Determine the [x, y] coordinate at the center of the cell enclosing the given text.  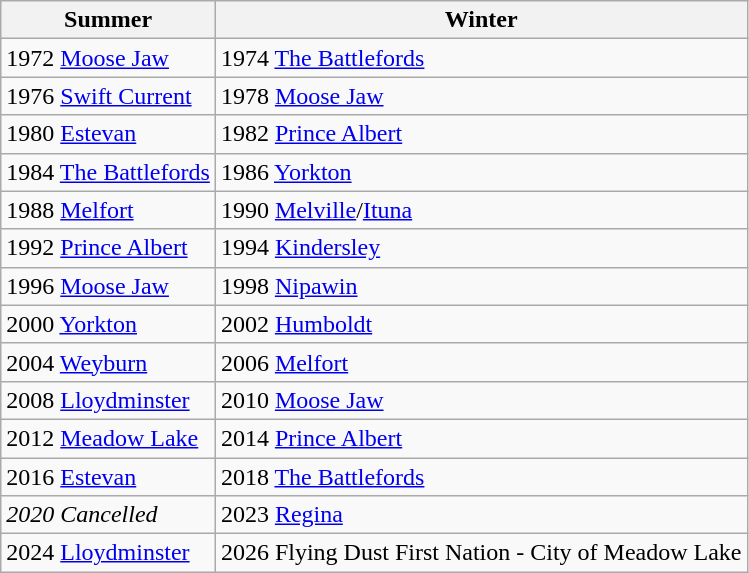
1988 Melfort [108, 210]
2014 Prince Albert [481, 438]
1990 Melville/Ituna [481, 210]
2018 The Battlefords [481, 477]
Winter [481, 20]
2026 Flying Dust First Nation - City of Meadow Lake [481, 553]
1976 Swift Current [108, 96]
2000 Yorkton [108, 324]
2004 Weyburn [108, 362]
2006 Melfort [481, 362]
1986 Yorkton [481, 172]
2020 Cancelled [108, 515]
1996 Moose Jaw [108, 286]
1972 Moose Jaw [108, 58]
2012 Meadow Lake [108, 438]
Summer [108, 20]
2024 Lloydminster [108, 553]
1980 Estevan [108, 134]
1992 Prince Albert [108, 248]
1994 Kindersley [481, 248]
2010 Moose Jaw [481, 400]
2016 Estevan [108, 477]
2008 Lloydminster [108, 400]
1974 The Battlefords [481, 58]
1984 The Battlefords [108, 172]
2002 Humboldt [481, 324]
2023 Regina [481, 515]
1978 Moose Jaw [481, 96]
1998 Nipawin [481, 286]
1982 Prince Albert [481, 134]
